Scan for the cell matching the given text and deliver its (X, Y) coordinate at center. 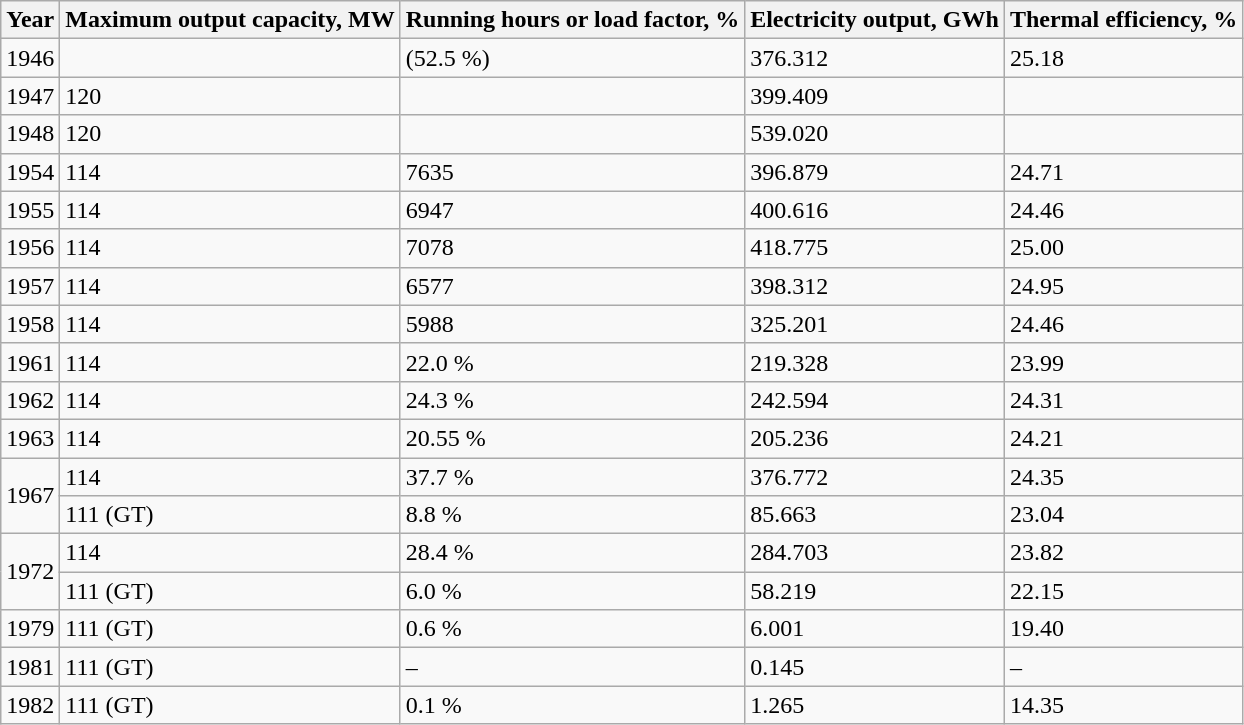
1955 (30, 210)
0.145 (875, 667)
24.21 (1123, 438)
Year (30, 20)
399.409 (875, 96)
1962 (30, 400)
1963 (30, 438)
24.3 % (572, 400)
24.71 (1123, 172)
1957 (30, 286)
Electricity output, GWh (875, 20)
25.00 (1123, 248)
1946 (30, 58)
376.772 (875, 477)
24.95 (1123, 286)
1967 (30, 496)
24.31 (1123, 400)
396.879 (875, 172)
20.55 % (572, 438)
(52.5 %) (572, 58)
1948 (30, 134)
325.201 (875, 324)
28.4 % (572, 553)
1981 (30, 667)
1954 (30, 172)
23.82 (1123, 553)
242.594 (875, 400)
1956 (30, 248)
22.0 % (572, 362)
205.236 (875, 438)
6.0 % (572, 591)
6.001 (875, 629)
85.663 (875, 515)
7635 (572, 172)
6947 (572, 210)
0.1 % (572, 705)
1958 (30, 324)
58.219 (875, 591)
0.6 % (572, 629)
37.7 % (572, 477)
376.312 (875, 58)
1961 (30, 362)
Running hours or load factor, % (572, 20)
539.020 (875, 134)
19.40 (1123, 629)
418.775 (875, 248)
6577 (572, 286)
8.8 % (572, 515)
1982 (30, 705)
1.265 (875, 705)
1979 (30, 629)
398.312 (875, 286)
23.99 (1123, 362)
5988 (572, 324)
7078 (572, 248)
1947 (30, 96)
23.04 (1123, 515)
Thermal efficiency, % (1123, 20)
400.616 (875, 210)
24.35 (1123, 477)
284.703 (875, 553)
25.18 (1123, 58)
Maximum output capacity, MW (230, 20)
14.35 (1123, 705)
219.328 (875, 362)
22.15 (1123, 591)
1972 (30, 572)
